Return (X, Y) of the center of cell containing provided text 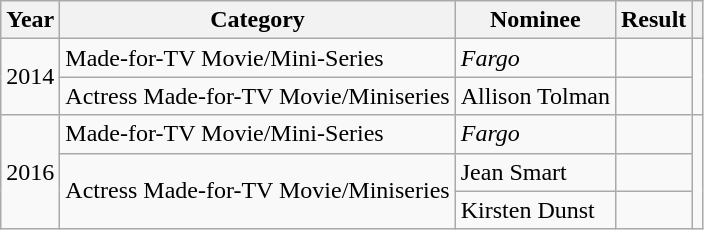
Category (258, 20)
2016 (30, 172)
Kirsten Dunst (535, 210)
Nominee (535, 20)
Jean Smart (535, 172)
Result (653, 20)
2014 (30, 77)
Year (30, 20)
Allison Tolman (535, 96)
